Provide the (X, Y) coordinate of the cell's center where the given text is located.  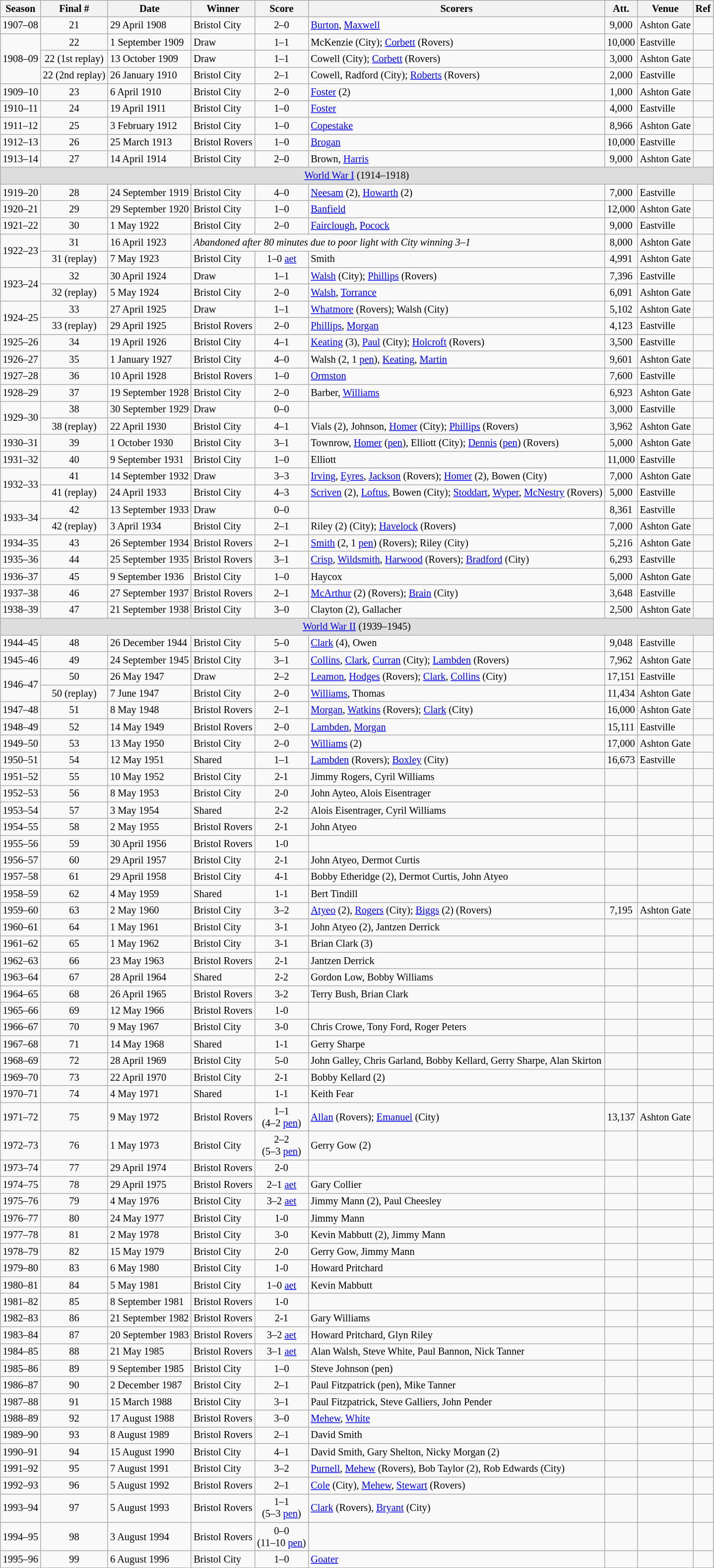
Irving, Eyres, Jackson (Rovers); Homer (2), Bowen (City) (456, 476)
Kevin Mabbutt (2), Jimmy Mann (456, 1235)
Barber, Williams (456, 392)
29 April 1975 (149, 1185)
Crisp, Wildsmith, Harwood (Rovers); Bradford (City) (456, 560)
62 (74, 894)
10 April 1928 (149, 376)
1 May 1962 (149, 944)
Jimmy Rogers, Cyril Williams (456, 777)
79 (74, 1201)
1928–29 (21, 392)
85 (74, 1302)
Gerry Gow (2) (456, 1145)
6 August 1996 (149, 1559)
94 (74, 1452)
Allan (Rovers); Emanuel (City) (456, 1117)
49 (74, 660)
8 May 1948 (149, 710)
6 May 1980 (149, 1268)
5 May 1924 (149, 292)
28 April 1964 (149, 977)
5 August 1992 (149, 1485)
8 August 1989 (149, 1435)
42 (74, 510)
92 (74, 1419)
48 (74, 643)
1953–54 (21, 810)
1907–08 (21, 25)
1958–59 (21, 894)
John Galley, Chris Garland, Bobby Kellard, Gerry Sharpe, Alan Skirton (456, 1061)
3 February 1912 (149, 126)
1 October 1930 (149, 443)
Att. (621, 8)
4,123 (621, 326)
Ormston (456, 376)
1937–38 (21, 593)
29 April 1974 (149, 1168)
Season (21, 8)
7,195 (621, 911)
1980–81 (21, 1285)
30 April 1956 (149, 844)
1 May 1961 (149, 927)
Collins, Clark, Curran (City); Lambden (Rovers) (456, 660)
71 (74, 1044)
4 May 1959 (149, 894)
1920–21 (21, 209)
70 (74, 1027)
29 April 1908 (149, 25)
Atyeo (2), Rogers (City); Biggs (2) (Rovers) (456, 911)
Gordon Low, Bobby Williams (456, 977)
76 (74, 1145)
24 April 1933 (149, 493)
37 (74, 392)
30 April 1924 (149, 276)
24 May 1977 (149, 1218)
1992–93 (21, 1485)
Williams, Thomas (456, 693)
1960–61 (21, 927)
Cowell (City); Corbett (Rovers) (456, 59)
1933–34 (21, 518)
Howard Pritchard (456, 1268)
1926–27 (21, 359)
1967–68 (21, 1044)
24 September 1919 (149, 193)
3 August 1994 (149, 1537)
2 December 1987 (149, 1385)
Leamon, Hodges (Rovers); Clark, Collins (City) (456, 677)
99 (74, 1559)
1962–63 (21, 961)
13 September 1933 (149, 510)
1909–10 (21, 92)
30 September 1929 (149, 409)
Walsh (City); Phillips (Rovers) (456, 276)
9 September 1931 (149, 459)
15,111 (621, 727)
Smith (2, 1 pen) (Rovers); Riley (City) (456, 543)
1913–14 (21, 159)
1957–58 (21, 877)
7,396 (621, 276)
17 August 1988 (149, 1419)
5,102 (621, 309)
1971–72 (21, 1117)
64 (74, 927)
Howard Pritchard, Glyn Riley (456, 1335)
David Smith, Gary Shelton, Nicky Morgan (2) (456, 1452)
93 (74, 1435)
40 (74, 459)
Banfield (456, 209)
78 (74, 1185)
1938–39 (21, 610)
World War I (1914–1918) (357, 176)
Scorers (456, 8)
Cole (City), Mehew, Stewart (Rovers) (456, 1485)
7 August 1991 (149, 1469)
Phillips, Morgan (456, 326)
51 (74, 710)
Smith (456, 259)
60 (74, 860)
80 (74, 1218)
4 May 1971 (149, 1094)
6 April 1910 (149, 92)
Burton, Maxwell (456, 25)
1959–60 (21, 911)
15 August 1990 (149, 1452)
8 September 1981 (149, 1302)
1927–28 (21, 376)
84 (74, 1285)
9 September 1936 (149, 577)
1970–71 (21, 1094)
25 March 1913 (149, 142)
1951–52 (21, 777)
96 (74, 1485)
5 May 1981 (149, 1285)
Clayton (2), Gallacher (456, 610)
4,000 (621, 109)
2,000 (621, 75)
4–3 (281, 493)
19 September 1928 (149, 392)
1965–66 (21, 1011)
16,673 (621, 760)
14 May 1949 (149, 727)
58 (74, 827)
1947–48 (21, 710)
98 (74, 1537)
Riley (2) (City); Havelock (Rovers) (456, 526)
Whatmore (Rovers); Walsh (City) (456, 309)
1931–32 (21, 459)
8,966 (621, 126)
27 (74, 159)
Vials (2), Johnson, Homer (City); Phillips (Rovers) (456, 426)
89 (74, 1369)
7 June 1947 (149, 693)
59 (74, 844)
11,000 (621, 459)
1976–77 (21, 1218)
10 May 1952 (149, 777)
2 May 1960 (149, 911)
1 September 1909 (149, 42)
1908–09 (21, 59)
Chris Crowe, Tony Ford, Roger Peters (456, 1027)
26 January 1910 (149, 75)
1966–67 (21, 1027)
53 (74, 743)
19 April 1926 (149, 342)
29 April 1958 (149, 877)
69 (74, 1011)
36 (74, 376)
39 (74, 443)
6,923 (621, 392)
1924–25 (21, 318)
1945–46 (21, 660)
52 (74, 727)
46 (74, 593)
9 September 1985 (149, 1369)
34 (74, 342)
73 (74, 1077)
22 April 1970 (149, 1077)
Neesam (2), Howarth (2) (456, 193)
29 September 1920 (149, 209)
32 (replay) (74, 292)
55 (74, 777)
1988–89 (21, 1419)
6,293 (621, 560)
57 (74, 810)
1981–82 (21, 1302)
Haycox (456, 577)
31 (replay) (74, 259)
2 May 1955 (149, 827)
14 September 1932 (149, 476)
1983–84 (21, 1335)
82 (74, 1251)
22 (1st replay) (74, 59)
1–1(4–2 pen) (281, 1117)
9,048 (621, 643)
16 April 1923 (149, 243)
95 (74, 1469)
63 (74, 911)
97 (74, 1508)
27 April 1925 (149, 309)
15 March 1988 (149, 1402)
1944–45 (21, 643)
3,500 (621, 342)
22 April 1930 (149, 426)
Cowell, Radford (City); Roberts (Rovers) (456, 75)
24 September 1945 (149, 660)
Brian Clark (3) (456, 944)
Date (149, 8)
1955–56 (21, 844)
1–1(5–3 pen) (281, 1508)
1986–87 (21, 1385)
8,361 (621, 510)
Townrow, Homer (pen), Elliott (City); Dennis (pen) (Rovers) (456, 443)
Kevin Mabbutt (456, 1285)
32 (74, 276)
8 May 1953 (149, 793)
McKenzie (City); Corbett (Rovers) (456, 42)
13 May 1950 (149, 743)
David Smith (456, 1435)
3 May 1954 (149, 810)
29 April 1957 (149, 860)
Alan Walsh, Steve White, Paul Bannon, Nick Tanner (456, 1352)
5,216 (621, 543)
John Atyeo, Dermot Curtis (456, 860)
McArthur (2) (Rovers); Brain (City) (456, 593)
50 (replay) (74, 693)
75 (74, 1117)
12,000 (621, 209)
John Atyeo (456, 827)
Paul Fitzpatrick (pen), Mike Tanner (456, 1385)
Steve Johnson (pen) (456, 1369)
2–1 aet (281, 1185)
Clark (4), Owen (456, 643)
24 (74, 109)
14 May 1968 (149, 1044)
Foster (2) (456, 92)
43 (74, 543)
1,000 (621, 92)
5-0 (281, 1061)
1929–30 (21, 418)
1972–73 (21, 1145)
Jimmy Mann (2), Paul Cheesley (456, 1201)
Jantzen Derrick (456, 961)
1922–23 (21, 251)
72 (74, 1061)
42 (replay) (74, 526)
25 September 1935 (149, 560)
Score (281, 8)
26 September 1934 (149, 543)
33 (replay) (74, 326)
1911–12 (21, 126)
1934–35 (21, 543)
13,137 (621, 1117)
Terry Bush, Brian Clark (456, 994)
3–1 aet (281, 1352)
81 (74, 1235)
86 (74, 1318)
3,962 (621, 426)
3,648 (621, 593)
Clark (Rovers), Bryant (City) (456, 1508)
1952–53 (21, 793)
1932–33 (21, 484)
Morgan, Watkins (Rovers); Clark (City) (456, 710)
17,000 (621, 743)
2–2 (281, 677)
1919–20 (21, 193)
9 May 1967 (149, 1027)
Final # (74, 8)
21 (74, 25)
1963–64 (21, 977)
1921–22 (21, 226)
11,434 (621, 693)
Williams (2) (456, 743)
1987–88 (21, 1402)
3–3 (281, 476)
9,601 (621, 359)
1956–57 (21, 860)
5–0 (281, 643)
Bert Tindill (456, 894)
1991–92 (21, 1469)
29 (74, 209)
Brogan (456, 142)
90 (74, 1385)
7,962 (621, 660)
1925–26 (21, 342)
1948–49 (21, 727)
47 (74, 610)
Walsh, Torrance (456, 292)
50 (74, 677)
Abandoned after 80 minutes due to poor light with City winning 3–1 (398, 243)
1969–70 (21, 1077)
Gary Collier (456, 1185)
3-2 (281, 994)
1994–95 (21, 1537)
1 May 1922 (149, 226)
19 April 1911 (149, 109)
14 April 1914 (149, 159)
World War II (1939–1945) (357, 627)
1936–37 (21, 577)
56 (74, 793)
22 (2nd replay) (74, 75)
29 April 1925 (149, 326)
2,500 (621, 610)
1 January 1927 (149, 359)
41 (74, 476)
61 (74, 877)
Keating (3), Paul (City); Holcroft (Rovers) (456, 342)
Gerry Gow, Jimmy Mann (456, 1251)
20 September 1983 (149, 1335)
Elliott (456, 459)
45 (74, 577)
83 (74, 1268)
Bobby Kellard (2) (456, 1077)
25 (74, 126)
2 May 1978 (149, 1235)
Paul Fitzpatrick, Steve Galliers, John Pender (456, 1402)
28 April 1969 (149, 1061)
26 April 1965 (149, 994)
Copestake (456, 126)
1982–83 (21, 1318)
54 (74, 760)
23 May 1963 (149, 961)
1990–91 (21, 1452)
68 (74, 994)
8,000 (621, 243)
44 (74, 560)
12 May 1951 (149, 760)
Winner (223, 8)
Foster (456, 109)
Venue (665, 8)
91 (74, 1402)
13 October 1909 (149, 59)
3 April 1934 (149, 526)
1984–85 (21, 1352)
21 May 1985 (149, 1352)
Scriven (2), Loftus, Bowen (City); Stoddart, Wyper, McNestry (Rovers) (456, 493)
1910–11 (21, 109)
Fairclough, Pocock (456, 226)
1949–50 (21, 743)
1968–69 (21, 1061)
1979–80 (21, 1268)
21 September 1982 (149, 1318)
John Ayteo, Alois Eisentrager (456, 793)
1995–96 (21, 1559)
26 (74, 142)
66 (74, 961)
Lambden, Morgan (456, 727)
1985–86 (21, 1369)
Mehew, White (456, 1419)
1923–24 (21, 284)
35 (74, 359)
1954–55 (21, 827)
77 (74, 1168)
John Atyeo (2), Jantzen Derrick (456, 927)
38 (74, 409)
6,091 (621, 292)
9 May 1972 (149, 1117)
Lambden (Rovers); Boxley (City) (456, 760)
26 May 1947 (149, 677)
1975–76 (21, 1201)
87 (74, 1335)
30 (74, 226)
88 (74, 1352)
Jimmy Mann (456, 1218)
4,991 (621, 259)
17,151 (621, 677)
1989–90 (21, 1435)
1 May 1973 (149, 1145)
12 May 1966 (149, 1011)
1964–65 (21, 994)
Walsh (2, 1 pen), Keating, Martin (456, 359)
7 May 1923 (149, 259)
Ref (703, 8)
Gerry Sharpe (456, 1044)
Brown, Harris (456, 159)
Gary Williams (456, 1318)
67 (74, 977)
21 September 1938 (149, 610)
31 (74, 243)
Alois Eisentrager, Cyril Williams (456, 810)
27 September 1937 (149, 593)
Bobby Etheridge (2), Dermot Curtis, John Atyeo (456, 877)
15 May 1979 (149, 1251)
22 (74, 42)
Keith Fear (456, 1094)
16,000 (621, 710)
1973–74 (21, 1168)
1946–47 (21, 685)
1977–78 (21, 1235)
1950–51 (21, 760)
1935–36 (21, 560)
Goater (456, 1559)
5 August 1993 (149, 1508)
4-1 (281, 877)
1961–62 (21, 944)
0–0(11–10 pen) (281, 1537)
7,600 (621, 376)
1993–94 (21, 1508)
1930–31 (21, 443)
1978–79 (21, 1251)
74 (74, 1094)
65 (74, 944)
2–2(5–3 pen) (281, 1145)
23 (74, 92)
38 (replay) (74, 426)
1912–13 (21, 142)
26 December 1944 (149, 643)
28 (74, 193)
41 (replay) (74, 493)
1974–75 (21, 1185)
33 (74, 309)
Purnell, Mehew (Rovers), Bob Taylor (2), Rob Edwards (City) (456, 1469)
4 May 1976 (149, 1201)
